Search for the cell housing the specified text and yield its [x, y] center coordinate. 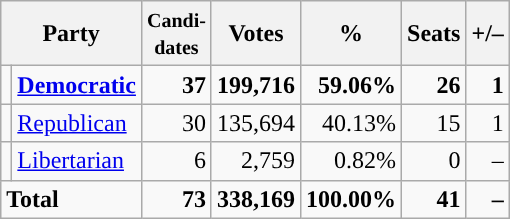
Party [72, 34]
100.00% [350, 199]
Democratic [77, 85]
Candi-dates [176, 34]
% [350, 34]
6 [176, 161]
Seats [434, 34]
135,694 [256, 123]
2,759 [256, 161]
0.82% [350, 161]
41 [434, 199]
+/– [488, 34]
37 [176, 85]
Republican [77, 123]
Votes [256, 34]
338,169 [256, 199]
73 [176, 199]
Total [72, 199]
26 [434, 85]
0 [434, 161]
15 [434, 123]
40.13% [350, 123]
30 [176, 123]
59.06% [350, 85]
199,716 [256, 85]
Libertarian [77, 161]
